Determine the (X, Y) coordinate at the center of the cell enclosing the given text.  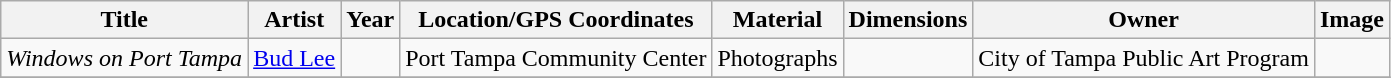
City of Tampa Public Art Program (1144, 58)
Photographs (778, 58)
Material (778, 20)
Windows on Port Tampa (124, 58)
Year (370, 20)
Owner (1144, 20)
Bud Lee (294, 58)
Artist (294, 20)
Dimensions (908, 20)
Image (1352, 20)
Title (124, 20)
Port Tampa Community Center (556, 58)
Location/GPS Coordinates (556, 20)
